Search for the cell housing the specified text and yield its (X, Y) center coordinate. 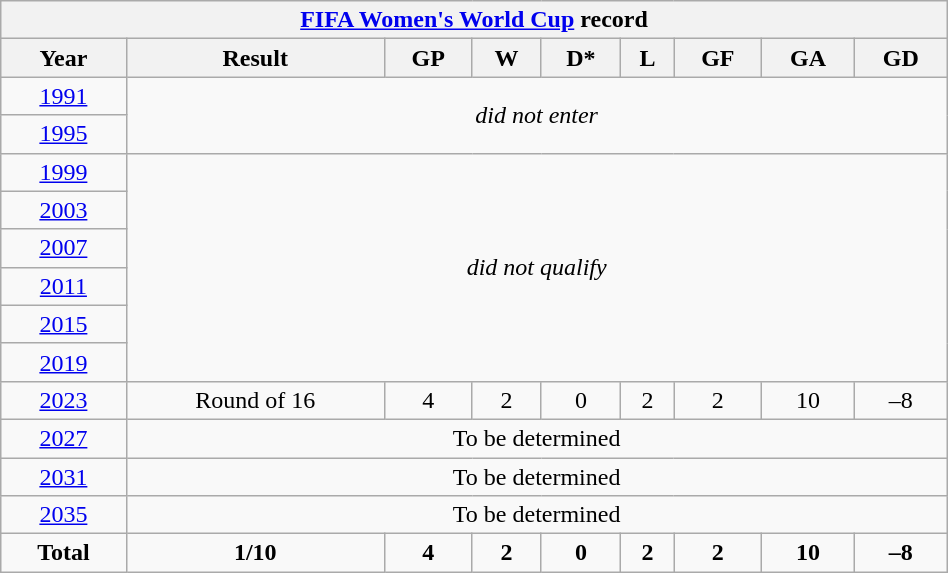
2031 (64, 477)
2035 (64, 515)
Total (64, 553)
GD (900, 58)
2015 (64, 324)
1991 (64, 96)
GA (808, 58)
2011 (64, 286)
Year (64, 58)
FIFA Women's World Cup record (474, 20)
GP (428, 58)
did not qualify (536, 267)
D* (581, 58)
2027 (64, 438)
W (506, 58)
1/10 (255, 553)
2019 (64, 362)
1999 (64, 172)
2003 (64, 210)
1995 (64, 134)
did not enter (536, 115)
GF (718, 58)
Result (255, 58)
2007 (64, 248)
Round of 16 (255, 400)
L (648, 58)
2023 (64, 400)
